Provide the (X, Y) coordinate of the cell's center where the given text is located.  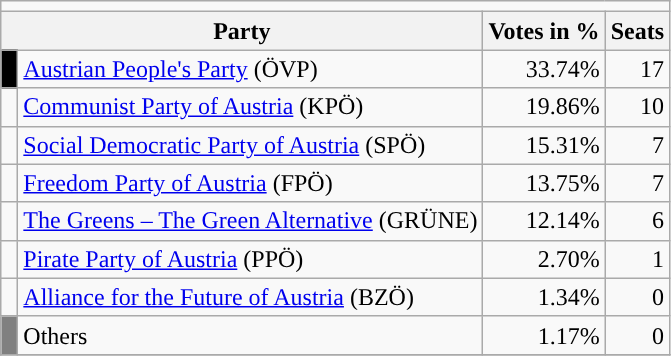
Votes in % (544, 31)
12.14% (544, 221)
Seats (637, 31)
17 (637, 69)
2.70% (544, 259)
Others (250, 335)
33.74% (544, 69)
Party (242, 31)
6 (637, 221)
Pirate Party of Austria (PPÖ) (250, 259)
Austrian People's Party (ÖVP) (250, 69)
The Greens – The Green Alternative (GRÜNE) (250, 221)
Freedom Party of Austria (FPÖ) (250, 183)
13.75% (544, 183)
1.34% (544, 297)
10 (637, 107)
Communist Party of Austria (KPÖ) (250, 107)
Social Democratic Party of Austria (SPÖ) (250, 145)
Alliance for the Future of Austria (BZÖ) (250, 297)
19.86% (544, 107)
1.17% (544, 335)
15.31% (544, 145)
1 (637, 259)
